Detect which cell encompasses the target text, then output its [x, y] center coordinate. 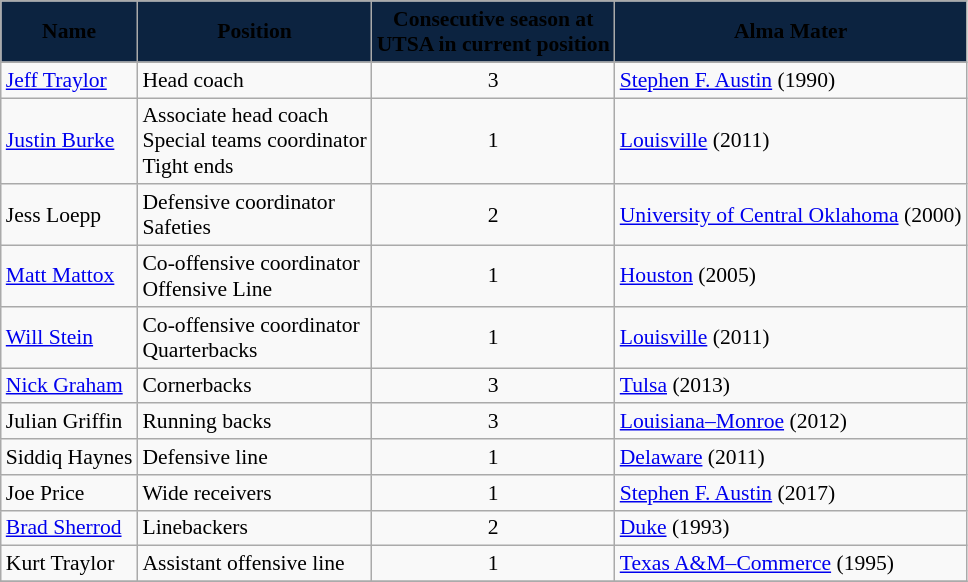
Houston (2005) [791, 276]
Delaware (2011) [791, 457]
Siddiq Haynes [70, 457]
Position [254, 32]
Defensive line [254, 457]
Jess Loepp [70, 216]
Kurt Traylor [70, 564]
Head coach [254, 80]
University of Central Oklahoma (2000) [791, 216]
Julian Griffin [70, 422]
Nick Graham [70, 386]
Stephen F. Austin (2017) [791, 493]
Wide receivers [254, 493]
Matt Mattox [70, 276]
Will Stein [70, 338]
Consecutive season atUTSA in current position [494, 32]
Linebackers [254, 528]
Co-offensive coordinatorQuarterbacks [254, 338]
Assistant offensive line [254, 564]
Louisiana–Monroe (2012) [791, 422]
Tulsa (2013) [791, 386]
Defensive coordinatorSafeties [254, 216]
Brad Sherrod [70, 528]
Cornerbacks [254, 386]
Joe Price [70, 493]
Alma Mater [791, 32]
Jeff Traylor [70, 80]
Duke (1993) [791, 528]
Associate head coachSpecial teams coordinatorTight ends [254, 142]
Justin Burke [70, 142]
Running backs [254, 422]
Name [70, 32]
Co-offensive coordinatorOffensive Line [254, 276]
Texas A&M–Commerce (1995) [791, 564]
Stephen F. Austin (1990) [791, 80]
